Capture the cell that displays the provided text and extract its (x, y) central coordinate. 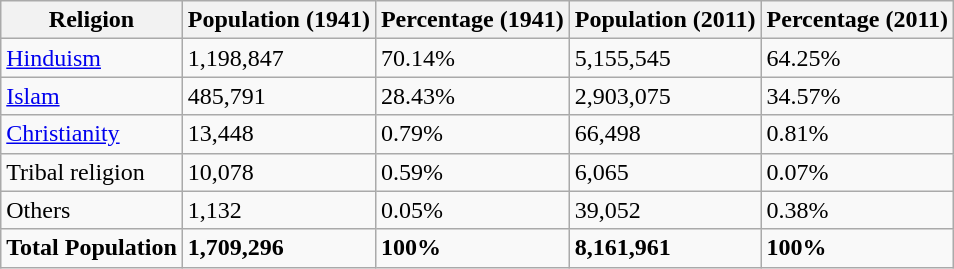
0.79% (472, 134)
1,198,847 (278, 58)
Religion (92, 20)
1,132 (278, 210)
1,709,296 (278, 248)
485,791 (278, 96)
2,903,075 (665, 96)
13,448 (278, 134)
Hinduism (92, 58)
10,078 (278, 172)
5,155,545 (665, 58)
70.14% (472, 58)
Others (92, 210)
0.38% (858, 210)
28.43% (472, 96)
Population (2011) (665, 20)
8,161,961 (665, 248)
0.81% (858, 134)
Tribal religion (92, 172)
Percentage (2011) (858, 20)
39,052 (665, 210)
0.59% (472, 172)
Islam (92, 96)
64.25% (858, 58)
34.57% (858, 96)
0.05% (472, 210)
Percentage (1941) (472, 20)
66,498 (665, 134)
Christianity (92, 134)
Total Population (92, 248)
0.07% (858, 172)
Population (1941) (278, 20)
6,065 (665, 172)
